Identify which cell holds the provided text, then report its (x, y) central coordinate. 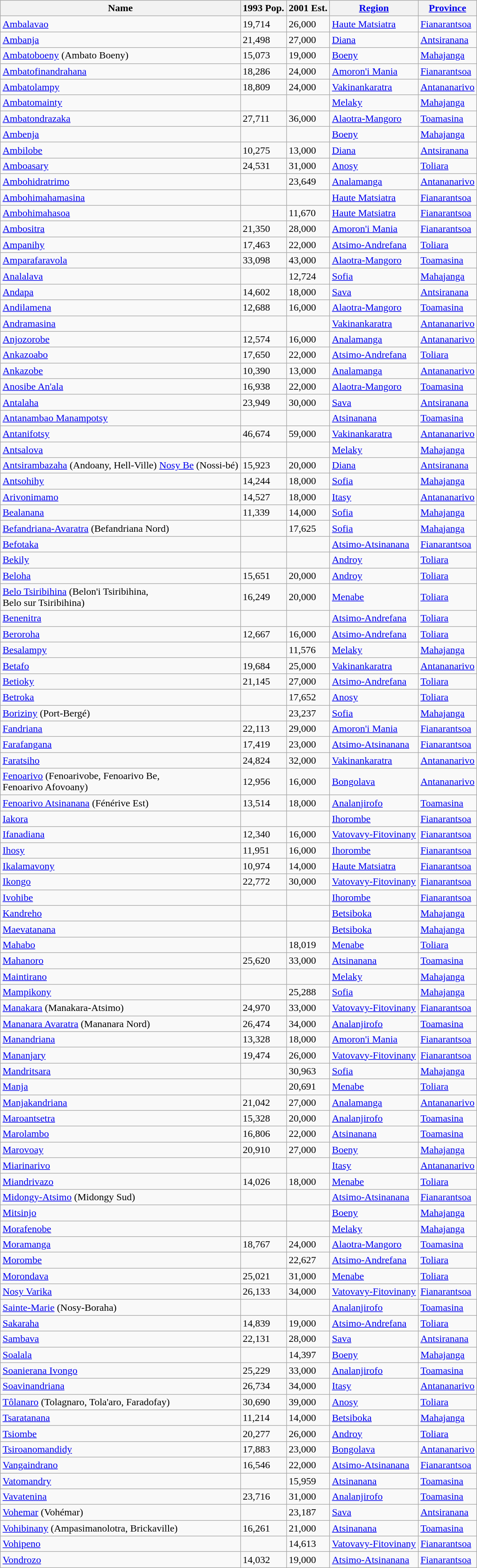
Andapa (120, 292)
Ampanihy (120, 245)
21,498 (263, 40)
20,910 (263, 1150)
Betroka (120, 697)
22,131 (263, 1339)
Ambohimahamasina (120, 198)
Ambohimahasoa (120, 213)
Province (448, 8)
12,574 (263, 339)
17,650 (263, 355)
43,000 (308, 261)
Ambohidratrimo (120, 181)
Name (120, 8)
30,690 (263, 1402)
Nosy Varika (120, 1292)
Sakaraha (120, 1323)
Ivohibe (120, 897)
Mananjary (120, 1055)
19,684 (263, 666)
15,328 (263, 1118)
Beroroha (120, 634)
23,716 (263, 1497)
Manandriana (120, 1040)
Midongy-Atsimo (Midongy Sud) (120, 1197)
Tôlanaro (Tolagnaro, Tola'aro, Faradofay) (120, 1402)
29,000 (308, 729)
Befandriana-Avaratra (Befandriana Nord) (120, 528)
13,514 (263, 803)
Betafo (120, 666)
Bealanana (120, 513)
Ambenja (120, 134)
27,711 (263, 118)
25,620 (263, 960)
11,339 (263, 513)
24,970 (263, 1008)
11,670 (308, 213)
Ifanadiana (120, 835)
Marovoay (120, 1150)
Maintirano (120, 976)
Iakora (120, 819)
36,000 (308, 118)
18,286 (263, 71)
12,340 (263, 835)
25,000 (308, 666)
11,576 (308, 650)
14,032 (263, 1560)
Analalava (120, 276)
10,974 (263, 866)
Mananara Avaratra (Mananara Nord) (120, 1024)
Fandriana (120, 729)
22,113 (263, 729)
Besalampy (120, 650)
Vangaindrano (120, 1465)
14,244 (263, 481)
Vavatenina (120, 1497)
Manakara (Manakara-Atsimo) (120, 1008)
14,602 (263, 292)
24,824 (263, 760)
Faratsiho (120, 760)
Ikalamavony (120, 866)
21,350 (263, 229)
24,531 (263, 166)
Sambava (120, 1339)
Soavinandriana (120, 1386)
10,275 (263, 150)
25,288 (308, 992)
Ambatondrazaka (120, 118)
13,328 (263, 1040)
Amboasary (120, 166)
15,073 (263, 55)
20,277 (263, 1433)
Vondrozo (120, 1560)
Mitsinjo (120, 1213)
Amparafaravola (120, 261)
26,474 (263, 1024)
Soanierana Ivongo (120, 1370)
20,691 (308, 1087)
Ankazobe (120, 371)
19,714 (263, 24)
21,042 (263, 1102)
Vohipeno (120, 1544)
Anosibe An'ala (120, 386)
Marolambo (120, 1134)
Manjakandriana (120, 1102)
Antsohihy (120, 481)
Ambatomainty (120, 103)
Farafangana (120, 745)
15,651 (263, 576)
Vohemar (Vohémar) (120, 1513)
23,649 (308, 181)
Ambanja (120, 40)
12,956 (263, 782)
Manja (120, 1087)
Boriziny (Port-Bergé) (120, 713)
Belo Tsiribihina (Belon'i Tsiribihina, Belo sur Tsiribihina) (120, 597)
Fenoarivo (Fenoarivobe, Fenoarivo Be, Fenoarivo Afovoany) (120, 782)
10,390 (263, 371)
59,000 (308, 434)
11,214 (263, 1418)
Region (374, 8)
17,463 (263, 245)
14,026 (263, 1181)
33,098 (263, 261)
19,474 (263, 1055)
17,625 (308, 528)
25,229 (263, 1370)
23,237 (308, 713)
Mampikony (120, 992)
21,000 (308, 1528)
Fenoarivo Atsinanana (Fénérive Est) (120, 803)
46,674 (263, 434)
30,963 (308, 1071)
Kandreho (120, 913)
14,839 (263, 1323)
Arivonimamo (120, 497)
Vohibinany (Ampasimanolotra, Brickaville) (120, 1528)
Ambalavao (120, 24)
17,419 (263, 745)
16,249 (263, 597)
26,734 (263, 1386)
14,527 (263, 497)
Mahabo (120, 945)
Soalala (120, 1355)
18,767 (263, 1245)
Bekily (120, 560)
Benenitra (120, 618)
Antsirambazaha (Andoany, Hell-Ville) Nosy Be (Nossi-bé) (120, 466)
Ambositra (120, 229)
26,133 (263, 1292)
17,652 (308, 697)
Ambatofinandrahana (120, 71)
Morombe (120, 1260)
14,613 (308, 1544)
Ikongo (120, 882)
Ankazoabo (120, 355)
12,724 (308, 276)
Sainte-Marie (Nosy-Boraha) (120, 1307)
Tsiroanomandidy (120, 1449)
16,806 (263, 1134)
Maevatanana (120, 929)
Ambilobe (120, 150)
Morondava (120, 1276)
12,667 (263, 634)
Ambatolampy (120, 87)
15,923 (263, 466)
18,809 (263, 87)
16,938 (263, 386)
Mandritsara (120, 1071)
Mahanoro (120, 960)
Maroantsetra (120, 1118)
Beloha (120, 576)
32,000 (308, 760)
18,019 (308, 945)
15,959 (308, 1481)
Anjozorobe (120, 339)
23,949 (263, 402)
23,187 (308, 1513)
22,772 (263, 882)
Miandrivazo (120, 1181)
17,883 (263, 1449)
Andilamena (120, 308)
25,021 (263, 1276)
16,261 (263, 1528)
12,688 (263, 308)
2001 Est. (308, 8)
Betioky (120, 681)
39,000 (308, 1402)
Ihosy (120, 850)
11,951 (263, 850)
Antalaha (120, 402)
Vatomandry (120, 1481)
Andramasina (120, 323)
1993 Pop. (263, 8)
22,627 (308, 1260)
Tsiombe (120, 1433)
Tsaratanana (120, 1418)
16,546 (263, 1465)
Ambatoboeny (Ambato Boeny) (120, 55)
14,397 (308, 1355)
Befotaka (120, 544)
Antsalova (120, 449)
Antanambao Manampotsy (120, 418)
21,145 (263, 681)
Antanifotsy (120, 434)
Morafenobe (120, 1229)
Moramanga (120, 1245)
Miarinarivo (120, 1165)
